Determine the (x, y) coordinate at the center of the cell enclosing the given text.  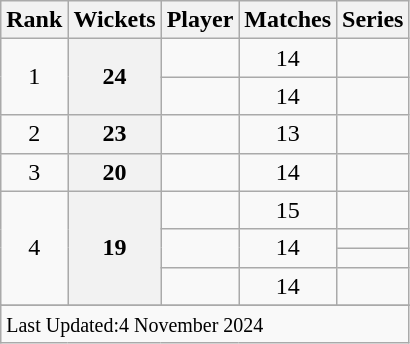
20 (114, 172)
Matches (288, 20)
23 (114, 134)
15 (288, 210)
19 (114, 248)
1 (34, 77)
Player (200, 20)
13 (288, 134)
24 (114, 77)
Last Updated:4 November 2024 (205, 324)
2 (34, 134)
4 (34, 248)
Series (373, 20)
Rank (34, 20)
Wickets (114, 20)
3 (34, 172)
